Pinpoint the cell where the given text exists, returning its [x, y] midpoint coordinate. 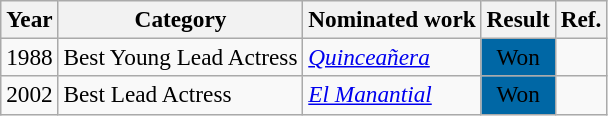
Category [180, 19]
2002 [30, 95]
1988 [30, 57]
Nominated work [392, 19]
Quinceañera [392, 57]
Best Young Lead Actress [180, 57]
Year [30, 19]
Best Lead Actress [180, 95]
Ref. [580, 19]
Result [518, 19]
El Manantial [392, 95]
